Return the [x, y] coordinate for the center point of the cell that contains the specified text.  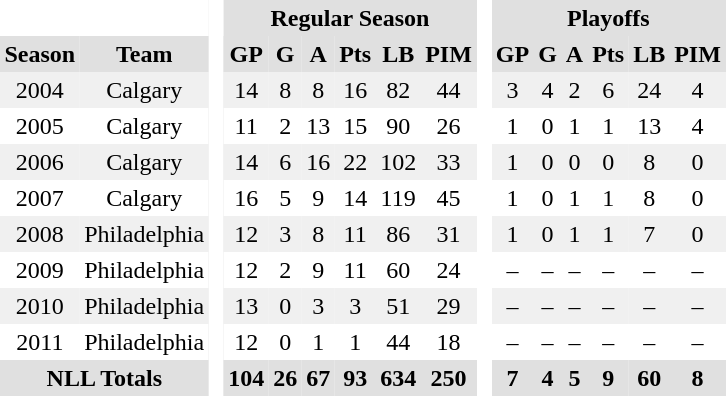
2010 [40, 306]
104 [246, 378]
18 [449, 342]
93 [356, 378]
29 [449, 306]
31 [449, 234]
2011 [40, 342]
250 [449, 378]
NLL Totals [104, 378]
33 [449, 162]
2004 [40, 90]
634 [398, 378]
67 [318, 378]
90 [398, 126]
2005 [40, 126]
15 [356, 126]
119 [398, 198]
102 [398, 162]
2006 [40, 162]
Playoffs [608, 18]
51 [398, 306]
2008 [40, 234]
Regular Season [350, 18]
Team [144, 54]
45 [449, 198]
2009 [40, 270]
86 [398, 234]
2007 [40, 198]
Season [40, 54]
82 [398, 90]
22 [356, 162]
